Detect which cell encompasses the target text, then output its [X, Y] center coordinate. 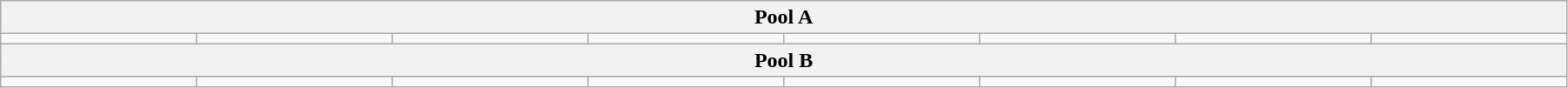
Pool B [784, 60]
Pool A [784, 17]
